Search for the cell housing the specified text and yield its [x, y] center coordinate. 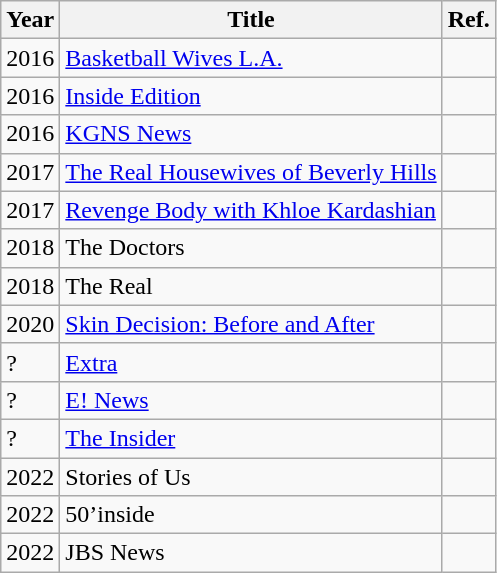
Inside Edition [251, 96]
Revenge Body with Khloe Kardashian [251, 210]
Stories of Us [251, 477]
Extra [251, 362]
JBS News [251, 553]
Skin Decision: Before and After [251, 324]
The Insider [251, 438]
The Doctors [251, 248]
Ref. [468, 20]
The Real Housewives of Beverly Hills [251, 172]
50’inside [251, 515]
2020 [30, 324]
The Real [251, 286]
KGNS News [251, 134]
Year [30, 20]
Title [251, 20]
E! News [251, 400]
Basketball Wives L.A. [251, 58]
